Determine the [X, Y] coordinate at the center of the cell enclosing the given text.  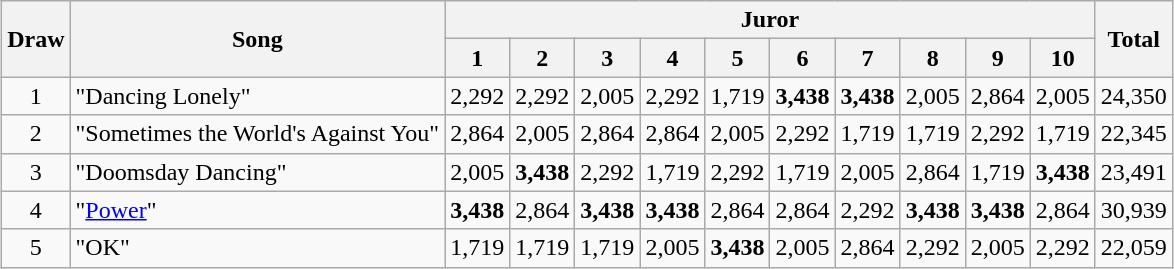
"Doomsday Dancing" [258, 172]
23,491 [1134, 172]
22,345 [1134, 134]
9 [998, 58]
10 [1062, 58]
"Power" [258, 210]
30,939 [1134, 210]
Song [258, 39]
"Sometimes the World's Against You" [258, 134]
Juror [770, 20]
Total [1134, 39]
Draw [36, 39]
"OK" [258, 248]
"Dancing Lonely" [258, 96]
8 [932, 58]
6 [802, 58]
24,350 [1134, 96]
22,059 [1134, 248]
7 [868, 58]
